Detect which cell encompasses the target text, then output its (X, Y) center coordinate. 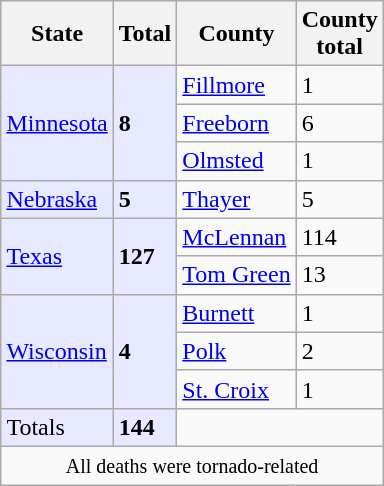
Minnesota (57, 123)
Burnett (236, 313)
Countytotal (340, 34)
Texas (57, 256)
Nebraska (57, 199)
Totals (57, 427)
Olmsted (236, 161)
County (236, 34)
13 (340, 275)
8 (145, 123)
Tom Green (236, 275)
Fillmore (236, 85)
2 (340, 351)
127 (145, 256)
State (57, 34)
6 (340, 123)
144 (145, 427)
Wisconsin (57, 351)
McLennan (236, 237)
Polk (236, 351)
114 (340, 237)
Total (145, 34)
Freeborn (236, 123)
Thayer (236, 199)
4 (145, 351)
All deaths were tornado-related (192, 465)
St. Croix (236, 389)
